Find where the given text appears and provide that cell's center as (x, y) coordinate. 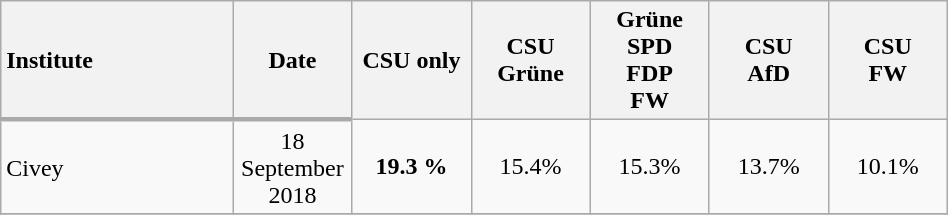
CSUAfD (768, 60)
GrüneSPDFDPFW (650, 60)
15.4% (530, 167)
13.7% (768, 167)
18 September 2018 (292, 167)
10.1% (888, 167)
15.3% (650, 167)
CSUFW (888, 60)
CSU only (412, 60)
Institute (117, 60)
CSUGrüne (530, 60)
19.3 % (412, 167)
Date (292, 60)
Civey (117, 167)
